Extract the (x, y) coordinate from the center of the cell holding the provided text.  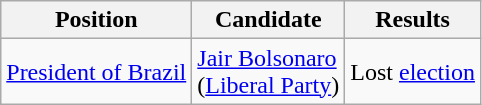
Results (413, 20)
Candidate (268, 20)
President of Brazil (96, 72)
Lost election (413, 72)
Jair Bolsonaro(Liberal Party) (268, 72)
Position (96, 20)
